Scan for the cell matching the given text and deliver its [X, Y] coordinate at center. 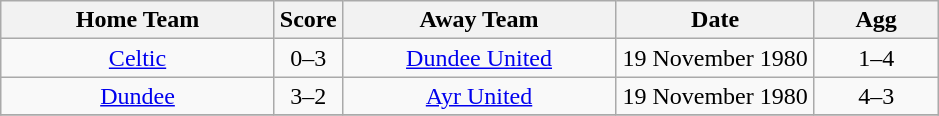
Ayr United [479, 96]
Agg [876, 20]
Dundee [138, 96]
1–4 [876, 58]
Score [308, 20]
Date [716, 20]
Away Team [479, 20]
Home Team [138, 20]
4–3 [876, 96]
3–2 [308, 96]
Dundee United [479, 58]
0–3 [308, 58]
Celtic [138, 58]
